Extract the (x, y) coordinate from the center of the cell holding the provided text.  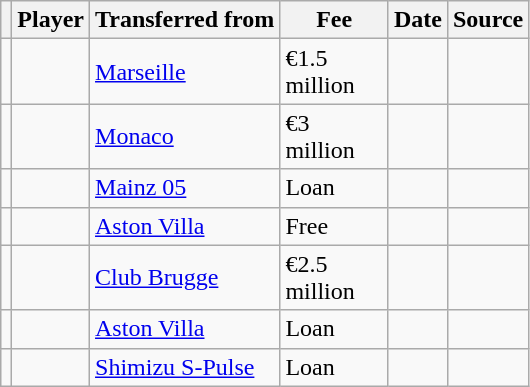
Transferred from (185, 20)
Date (418, 20)
Club Brugge (185, 278)
Shimizu S-Pulse (185, 367)
Mainz 05 (185, 188)
€3 million (334, 136)
Source (488, 20)
Monaco (185, 136)
€2.5 million (334, 278)
Fee (334, 20)
€1.5 million (334, 72)
Player (51, 20)
Free (334, 226)
Marseille (185, 72)
